Capture the cell that displays the provided text and extract its (x, y) central coordinate. 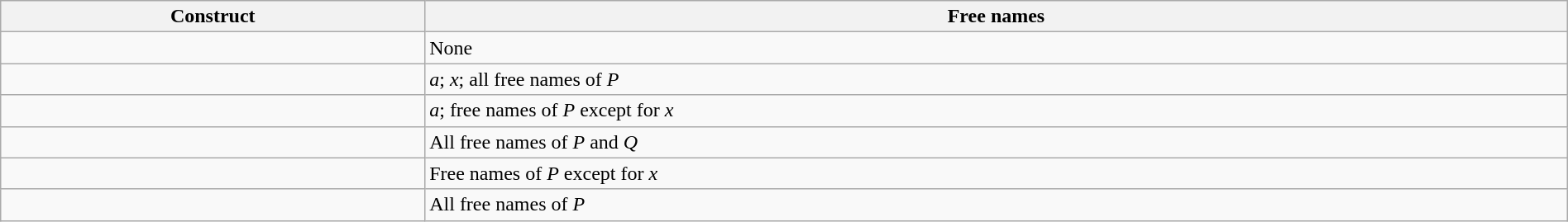
None (997, 48)
All free names of P and Q (997, 142)
Construct (213, 17)
Free names (997, 17)
a; free names of P except for x (997, 111)
All free names of P (997, 205)
a; x; all free names of P (997, 79)
Free names of P except for x (997, 173)
